Return the [X, Y] coordinate for the center point of the cell that contains the specified text.  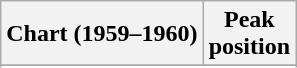
Peak position [249, 34]
Chart (1959–1960) [102, 34]
